Capture the cell that displays the provided text and extract its (X, Y) central coordinate. 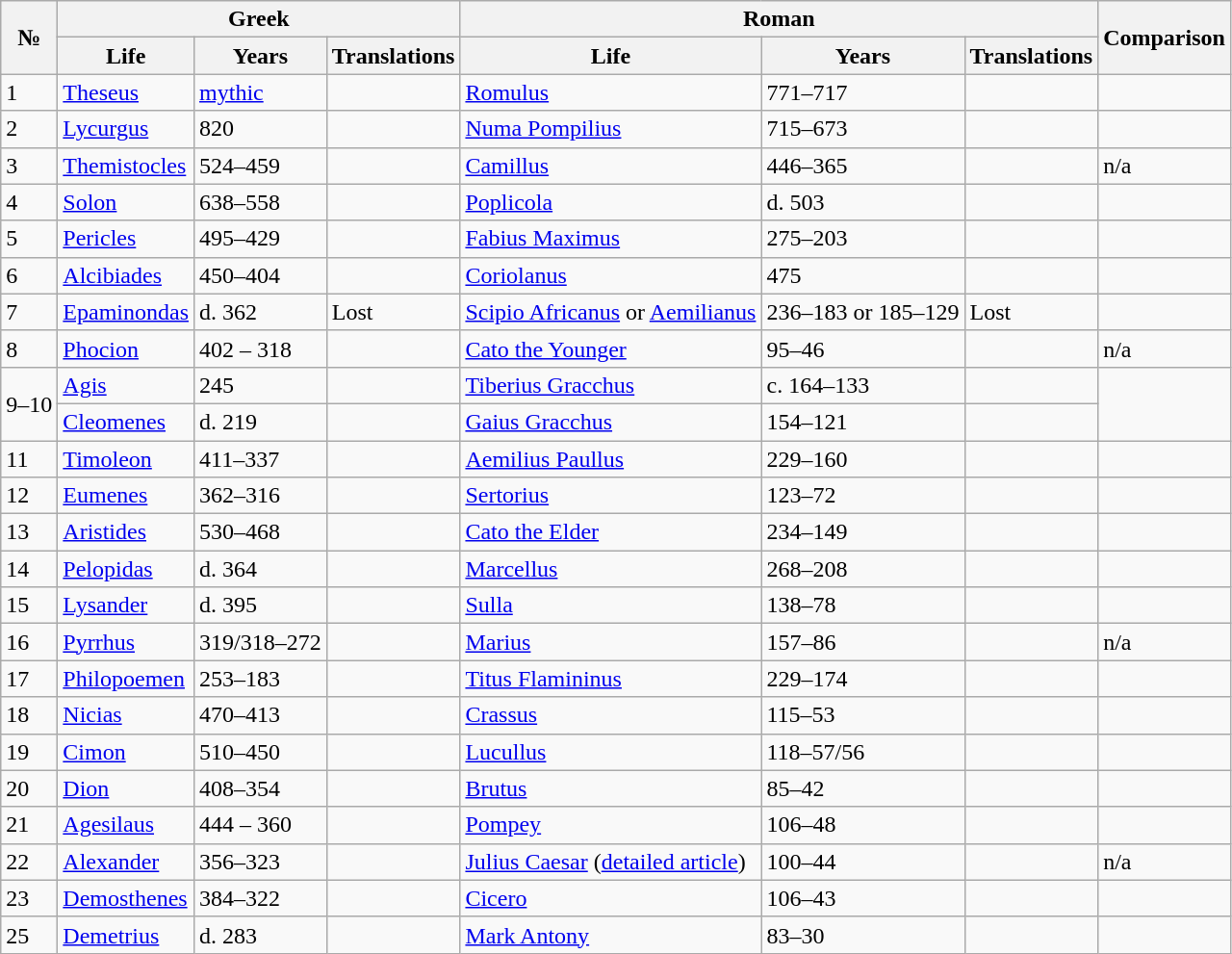
Lysander (126, 606)
11 (29, 459)
Crassus (610, 715)
85–42 (862, 788)
Cicero (610, 898)
Cato the Younger (610, 348)
18 (29, 715)
Pericles (126, 239)
106–48 (862, 825)
Cleomenes (126, 422)
362–316 (261, 496)
Mark Antony (610, 935)
Fabius Maximus (610, 239)
638–558 (261, 202)
№ (29, 38)
356–323 (261, 862)
Greek (259, 19)
d. 362 (261, 312)
118–57/56 (862, 752)
524–459 (261, 166)
16 (29, 642)
d. 395 (261, 606)
Dion (126, 788)
154–121 (862, 422)
408–354 (261, 788)
Phocion (126, 348)
5 (29, 239)
20 (29, 788)
771–717 (862, 92)
530–468 (261, 532)
Pelopidas (126, 569)
Nicias (126, 715)
Tiberius Gracchus (610, 385)
4 (29, 202)
Cimon (126, 752)
8 (29, 348)
1 (29, 92)
470–413 (261, 715)
Agis (126, 385)
Marcellus (610, 569)
229–160 (862, 459)
d. 503 (862, 202)
19 (29, 752)
Demetrius (126, 935)
115–53 (862, 715)
268–208 (862, 569)
Coriolanus (610, 275)
17 (29, 679)
Romulus (610, 92)
402 – 318 (261, 348)
d. 219 (261, 422)
444 – 360 (261, 825)
319/318–272 (261, 642)
Lucullus (610, 752)
14 (29, 569)
Lycurgus (126, 129)
123–72 (862, 496)
Numa Pompilius (610, 129)
820 (261, 129)
Epaminondas (126, 312)
Scipio Africanus or Aemilianus (610, 312)
Brutus (610, 788)
Roman (780, 19)
475 (862, 275)
d. 364 (261, 569)
Poplicola (610, 202)
Marius (610, 642)
236–183 or 185–129 (862, 312)
Aristides (126, 532)
6 (29, 275)
Julius Caesar (detailed article) (610, 862)
510–450 (261, 752)
Aemilius Paullus (610, 459)
83–30 (862, 935)
446–365 (862, 166)
495–429 (261, 239)
Sulla (610, 606)
23 (29, 898)
411–337 (261, 459)
Agesilaus (126, 825)
c. 164–133 (862, 385)
100–44 (862, 862)
253–183 (261, 679)
21 (29, 825)
Philopoemen (126, 679)
Sertorius (610, 496)
13 (29, 532)
Theseus (126, 92)
275–203 (862, 239)
25 (29, 935)
Alexander (126, 862)
Cato the Elder (610, 532)
Timoleon (126, 459)
15 (29, 606)
450–404 (261, 275)
Gaius Gracchus (610, 422)
9–10 (29, 403)
234–149 (862, 532)
95–46 (862, 348)
245 (261, 385)
157–86 (862, 642)
Titus Flamininus (610, 679)
Camillus (610, 166)
Pompey (610, 825)
3 (29, 166)
138–78 (862, 606)
Comparison (1165, 38)
7 (29, 312)
Eumenes (126, 496)
22 (29, 862)
12 (29, 496)
Solon (126, 202)
2 (29, 129)
Demosthenes (126, 898)
384–322 (261, 898)
Alcibiades (126, 275)
715–673 (862, 129)
106–43 (862, 898)
229–174 (862, 679)
Pyrrhus (126, 642)
Themistocles (126, 166)
d. 283 (261, 935)
mythic (261, 92)
